For the text-containing cell, return its midpoint in [X, Y] coordinate format. 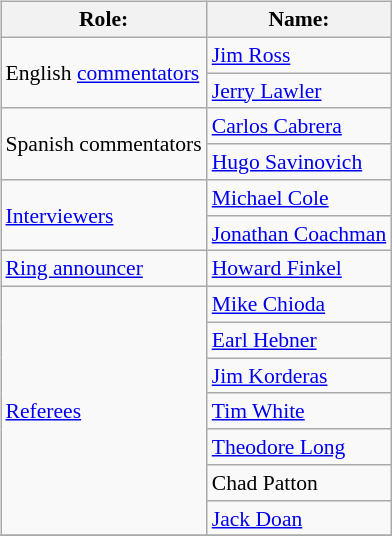
Ring announcer [103, 269]
Theodore Long [300, 447]
Chad Patton [300, 483]
English commentators [103, 72]
Jerry Lawler [300, 91]
Michael Cole [300, 198]
Interviewers [103, 216]
Name: [300, 20]
Role: [103, 20]
Carlos Cabrera [300, 126]
Howard Finkel [300, 269]
Referees [103, 412]
Jim Ross [300, 55]
Jonathan Coachman [300, 233]
Hugo Savinovich [300, 162]
Jack Doan [300, 518]
Spanish commentators [103, 144]
Mike Chioda [300, 305]
Tim White [300, 411]
Earl Hebner [300, 340]
Jim Korderas [300, 376]
